Return (x, y) of the center of cell containing provided text 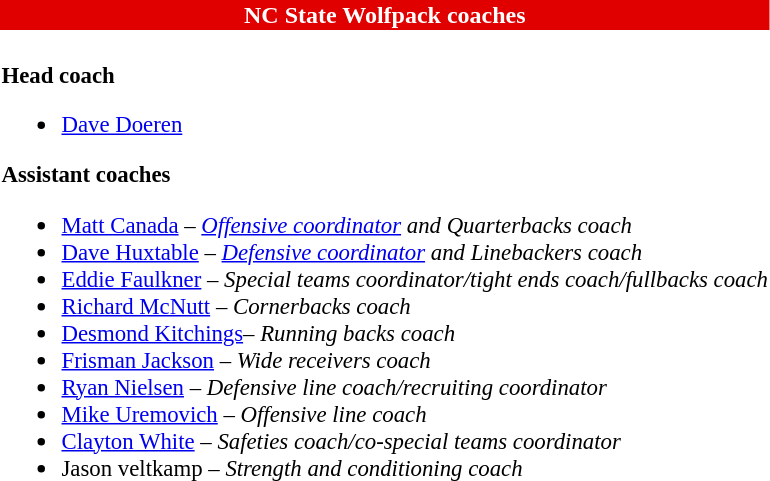
NC State Wolfpack coaches (385, 15)
